Capture the cell that displays the provided text and extract its (X, Y) central coordinate. 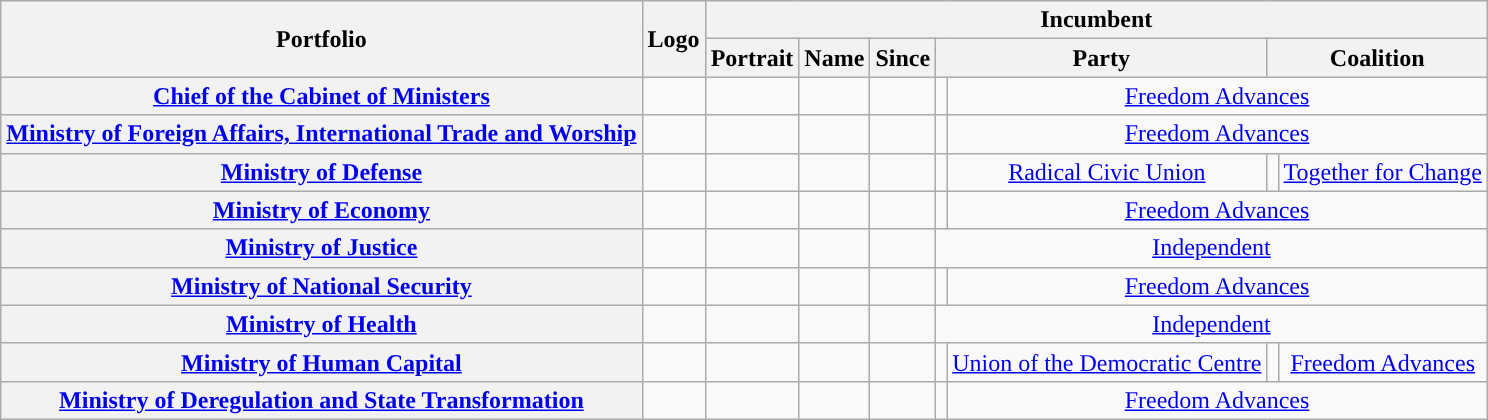
Incumbent (1096, 20)
Portfolio (322, 39)
Ministry of Deregulation and State Transformation (322, 400)
Party (1102, 58)
Logo (674, 39)
Ministry of Human Capital (322, 362)
Ministry of Foreign Affairs, International Trade and Worship (322, 134)
Ministry of Economy (322, 210)
Chief of the Cabinet of Ministers (322, 96)
Ministry of Health (322, 324)
Coalition (1377, 58)
Radical Civic Union (1107, 172)
Since (903, 58)
Ministry of Justice (322, 248)
Portrait (752, 58)
Ministry of National Security (322, 286)
Together for Change (1382, 172)
Union of the Democratic Centre (1107, 362)
Name (834, 58)
Ministry of Defense (322, 172)
